Pinpoint the cell where the given text exists, returning its [x, y] midpoint coordinate. 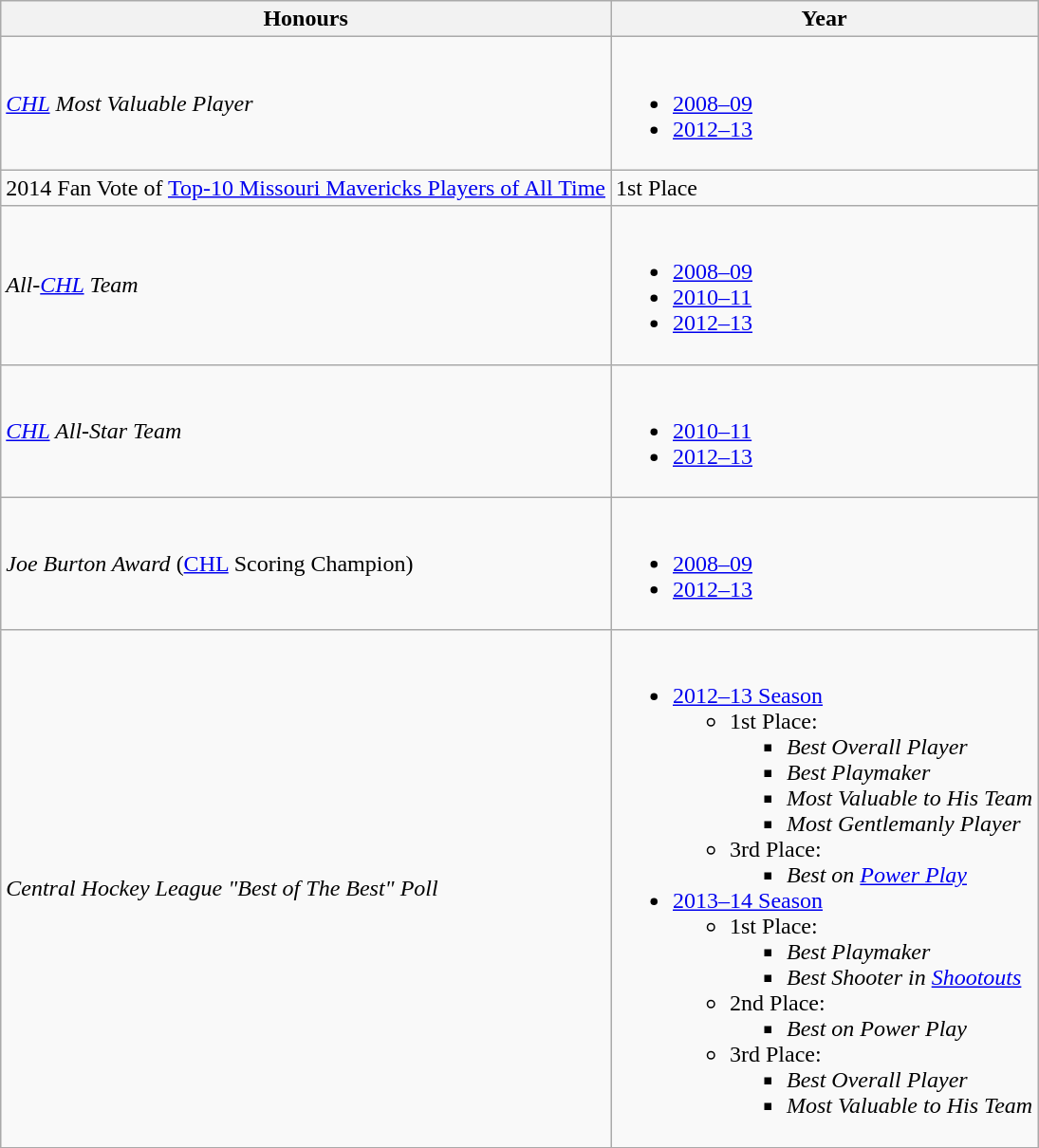
Central Hockey League "Best of The Best" Poll [306, 888]
CHL All-Star Team [306, 431]
2010–112012–13 [825, 431]
1st Place [825, 188]
Year [825, 19]
Honours [306, 19]
CHL Most Valuable Player [306, 103]
2014 Fan Vote of Top-10 Missouri Mavericks Players of All Time [306, 188]
All-CHL Team [306, 285]
2008–092010–112012–13 [825, 285]
Joe Burton Award (CHL Scoring Champion) [306, 564]
